Find where the given text appears and provide that cell's center as [x, y] coordinate. 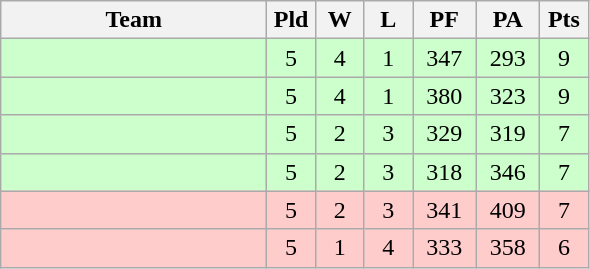
PA [508, 20]
W [340, 20]
318 [444, 172]
333 [444, 248]
Pts [564, 20]
346 [508, 172]
319 [508, 134]
409 [508, 210]
380 [444, 96]
L [388, 20]
329 [444, 134]
347 [444, 58]
323 [508, 96]
Team [134, 20]
341 [444, 210]
PF [444, 20]
358 [508, 248]
Pld [292, 20]
293 [508, 58]
6 [564, 248]
